Pinpoint the cell where the given text exists, returning its (x, y) midpoint coordinate. 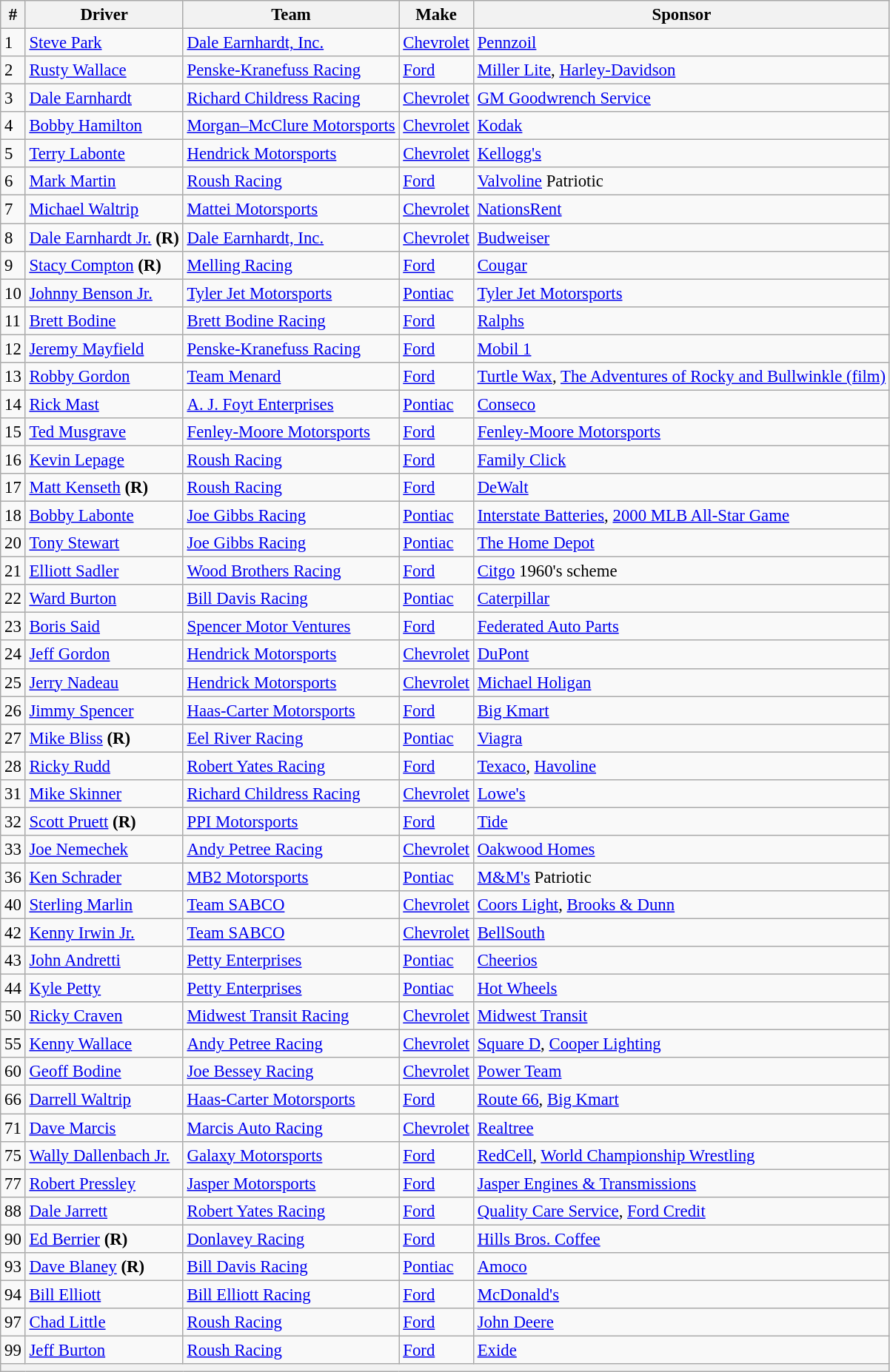
71 (13, 1128)
Jeff Burton (104, 1350)
13 (13, 377)
27 (13, 738)
Kenny Irwin Jr. (104, 933)
Stacy Compton (R) (104, 265)
RedCell, World Championship Wrestling (681, 1155)
3 (13, 98)
Ed Berrier (R) (104, 1239)
Mike Bliss (R) (104, 738)
12 (13, 349)
Amoco (681, 1267)
24 (13, 655)
Turtle Wax, The Adventures of Rocky and Bullwinkle (film) (681, 377)
Mattei Motorsports (291, 209)
GM Goodwrench Service (681, 98)
Joe Bessey Racing (291, 1072)
Caterpillar (681, 599)
Kenny Wallace (104, 1044)
18 (13, 516)
Dale Earnhardt (104, 98)
1 (13, 43)
66 (13, 1100)
McDonald's (681, 1294)
Jeff Gordon (104, 655)
Spencer Motor Ventures (291, 627)
23 (13, 627)
Jimmy Spencer (104, 710)
Lowe's (681, 794)
Quality Care Service, Ford Credit (681, 1211)
Steve Park (104, 43)
90 (13, 1239)
28 (13, 766)
Rick Mast (104, 404)
M&M's Patriotic (681, 877)
Wood Brothers Racing (291, 571)
Dale Earnhardt Jr. (R) (104, 238)
15 (13, 432)
6 (13, 181)
44 (13, 989)
31 (13, 794)
Citgo 1960's scheme (681, 571)
Ralphs (681, 320)
9 (13, 265)
21 (13, 571)
Cheerios (681, 961)
MB2 Motorsports (291, 877)
16 (13, 460)
Conseco (681, 404)
Exide (681, 1350)
97 (13, 1322)
Cougar (681, 265)
Bill Elliott Racing (291, 1294)
Tide (681, 821)
A. J. Foyt Enterprises (291, 404)
Midwest Transit Racing (291, 1016)
Terry Labonte (104, 154)
Team (291, 15)
Jerry Nadeau (104, 682)
60 (13, 1072)
PPI Motorsports (291, 821)
Ken Schrader (104, 877)
17 (13, 488)
Oakwood Homes (681, 850)
Power Team (681, 1072)
Ted Musgrave (104, 432)
Interstate Batteries, 2000 MLB All-Star Game (681, 516)
Federated Auto Parts (681, 627)
Chad Little (104, 1322)
Kodak (681, 126)
Hills Bros. Coffee (681, 1239)
Galaxy Motorsports (291, 1155)
Dave Blaney (R) (104, 1267)
Johnny Benson Jr. (104, 293)
32 (13, 821)
Viagra (681, 738)
42 (13, 933)
John Deere (681, 1322)
Jasper Engines & Transmissions (681, 1183)
Coors Light, Brooks & Dunn (681, 905)
Mike Skinner (104, 794)
Team Menard (291, 377)
10 (13, 293)
Budweiser (681, 238)
Ricky Rudd (104, 766)
75 (13, 1155)
Ward Burton (104, 599)
50 (13, 1016)
94 (13, 1294)
Rusty Wallace (104, 70)
Kyle Petty (104, 989)
36 (13, 877)
Scott Pruett (R) (104, 821)
Brett Bodine (104, 320)
Morgan–McClure Motorsports (291, 126)
Ricky Craven (104, 1016)
Jasper Motorsports (291, 1183)
Sponsor (681, 15)
8 (13, 238)
NationsRent (681, 209)
Donlavey Racing (291, 1239)
Family Click (681, 460)
Eel River Racing (291, 738)
Big Kmart (681, 710)
Texaco, Havoline (681, 766)
DeWalt (681, 488)
John Andretti (104, 961)
Jeremy Mayfield (104, 349)
4 (13, 126)
55 (13, 1044)
25 (13, 682)
Midwest Transit (681, 1016)
Dave Marcis (104, 1128)
Marcis Auto Racing (291, 1128)
Melling Racing (291, 265)
77 (13, 1183)
Bobby Labonte (104, 516)
Robby Gordon (104, 377)
Joe Nemechek (104, 850)
7 (13, 209)
Realtree (681, 1128)
DuPont (681, 655)
43 (13, 961)
Miller Lite, Harley-Davidson (681, 70)
Make (436, 15)
Darrell Waltrip (104, 1100)
# (13, 15)
93 (13, 1267)
Elliott Sadler (104, 571)
Sterling Marlin (104, 905)
Dale Jarrett (104, 1211)
Valvoline Patriotic (681, 181)
20 (13, 543)
Tony Stewart (104, 543)
Mobil 1 (681, 349)
40 (13, 905)
2 (13, 70)
Bill Elliott (104, 1294)
Brett Bodine Racing (291, 320)
Route 66, Big Kmart (681, 1100)
88 (13, 1211)
Wally Dallenbach Jr. (104, 1155)
Robert Pressley (104, 1183)
14 (13, 404)
Boris Said (104, 627)
5 (13, 154)
22 (13, 599)
Driver (104, 15)
The Home Depot (681, 543)
26 (13, 710)
Pennzoil (681, 43)
33 (13, 850)
99 (13, 1350)
Hot Wheels (681, 989)
Bobby Hamilton (104, 126)
Michael Holigan (681, 682)
Mark Martin (104, 181)
BellSouth (681, 933)
Matt Kenseth (R) (104, 488)
Geoff Bodine (104, 1072)
11 (13, 320)
Square D, Cooper Lighting (681, 1044)
Kellogg's (681, 154)
Kevin Lepage (104, 460)
Michael Waltrip (104, 209)
